Scan for the cell matching the given text and deliver its (X, Y) coordinate at center. 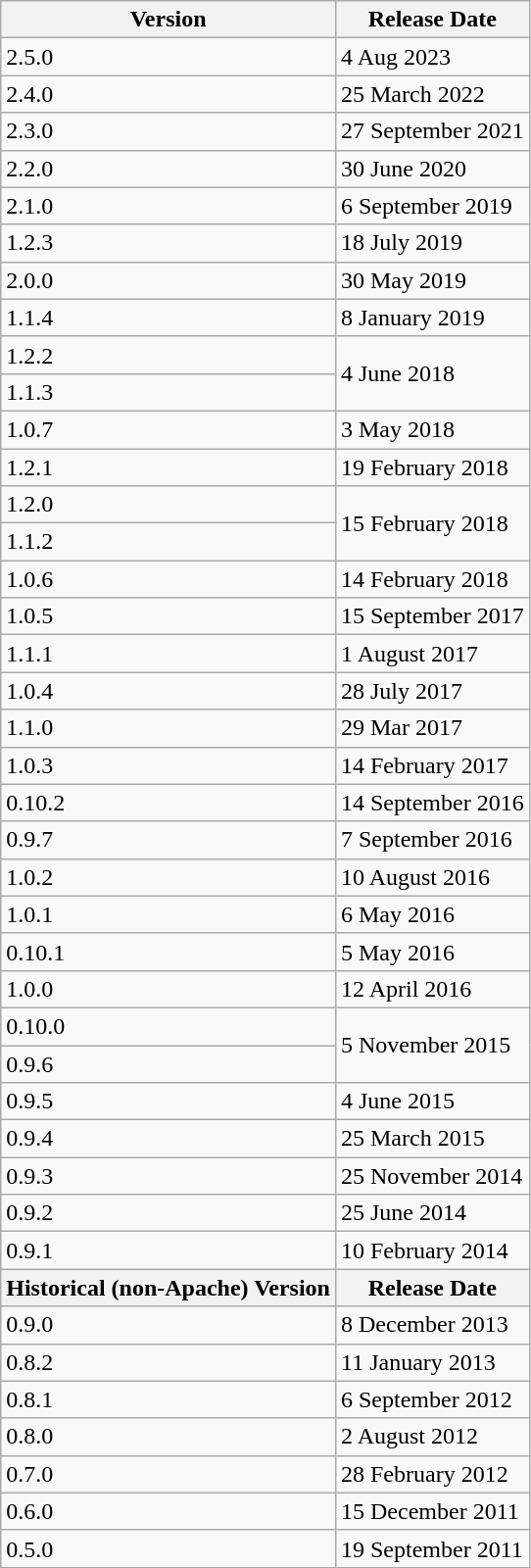
19 September 2011 (432, 1548)
Historical (non-Apache) Version (169, 1288)
2.4.0 (169, 94)
7 September 2016 (432, 840)
1.1.2 (169, 542)
8 January 2019 (432, 318)
2.5.0 (169, 57)
1.2.0 (169, 505)
2.3.0 (169, 131)
15 February 2018 (432, 523)
1.2.1 (169, 467)
1.0.0 (169, 989)
0.9.5 (169, 1102)
0.9.7 (169, 840)
4 June 2015 (432, 1102)
1.0.3 (169, 765)
5 May 2016 (432, 952)
14 February 2017 (432, 765)
15 December 2011 (432, 1511)
0.9.1 (169, 1250)
25 November 2014 (432, 1176)
1.0.7 (169, 429)
1.2.2 (169, 355)
0.9.3 (169, 1176)
0.10.2 (169, 803)
14 February 2018 (432, 579)
0.9.6 (169, 1063)
4 Aug 2023 (432, 57)
0.8.0 (169, 1437)
0.8.2 (169, 1362)
25 March 2015 (432, 1139)
2.0.0 (169, 280)
1.0.5 (169, 616)
28 February 2012 (432, 1474)
1.1.1 (169, 654)
2.1.0 (169, 206)
2.2.0 (169, 169)
3 May 2018 (432, 429)
1.1.3 (169, 392)
29 Mar 2017 (432, 728)
6 September 2019 (432, 206)
10 February 2014 (432, 1250)
10 August 2016 (432, 877)
30 May 2019 (432, 280)
5 November 2015 (432, 1045)
0.6.0 (169, 1511)
Version (169, 20)
6 September 2012 (432, 1399)
0.10.1 (169, 952)
0.8.1 (169, 1399)
0.5.0 (169, 1548)
1.0.4 (169, 691)
11 January 2013 (432, 1362)
1.1.0 (169, 728)
25 March 2022 (432, 94)
1.0.6 (169, 579)
1.1.4 (169, 318)
0.9.2 (169, 1213)
27 September 2021 (432, 131)
0.9.0 (169, 1325)
15 September 2017 (432, 616)
12 April 2016 (432, 989)
19 February 2018 (432, 467)
1 August 2017 (432, 654)
1.0.2 (169, 877)
4 June 2018 (432, 373)
0.9.4 (169, 1139)
0.10.0 (169, 1026)
1.0.1 (169, 914)
18 July 2019 (432, 243)
2 August 2012 (432, 1437)
28 July 2017 (432, 691)
30 June 2020 (432, 169)
14 September 2016 (432, 803)
1.2.3 (169, 243)
0.7.0 (169, 1474)
6 May 2016 (432, 914)
8 December 2013 (432, 1325)
25 June 2014 (432, 1213)
